Provide the [X, Y] coordinate of the cell's center where the given text is located.  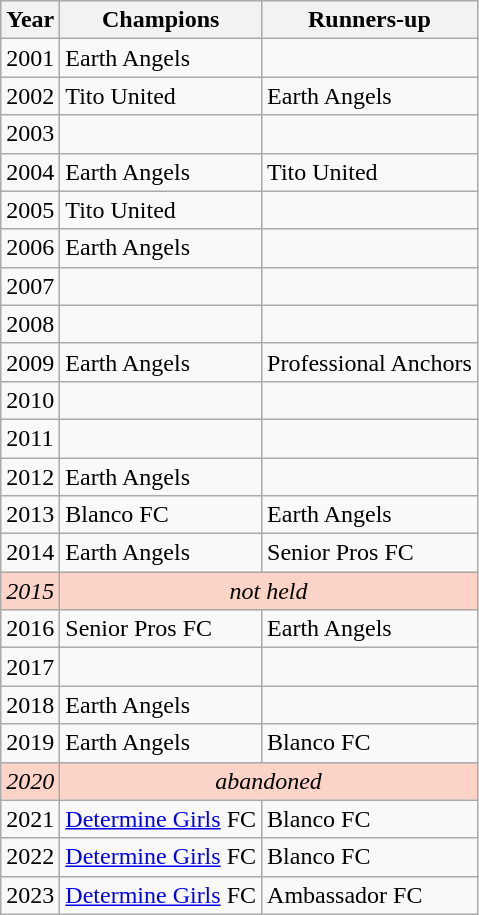
abandoned [268, 781]
2007 [30, 286]
2006 [30, 248]
2023 [30, 895]
2022 [30, 857]
2014 [30, 553]
2019 [30, 743]
2001 [30, 58]
2008 [30, 324]
2003 [30, 134]
2013 [30, 515]
Runners-up [370, 20]
2011 [30, 438]
Champions [161, 20]
2018 [30, 705]
2009 [30, 362]
2004 [30, 172]
2017 [30, 667]
2016 [30, 629]
2002 [30, 96]
Year [30, 20]
Ambassador FC [370, 895]
2010 [30, 400]
2012 [30, 477]
not held [268, 591]
2021 [30, 819]
2005 [30, 210]
Professional Anchors [370, 362]
2020 [30, 781]
2015 [30, 591]
